Capture the cell that displays the provided text and extract its [x, y] central coordinate. 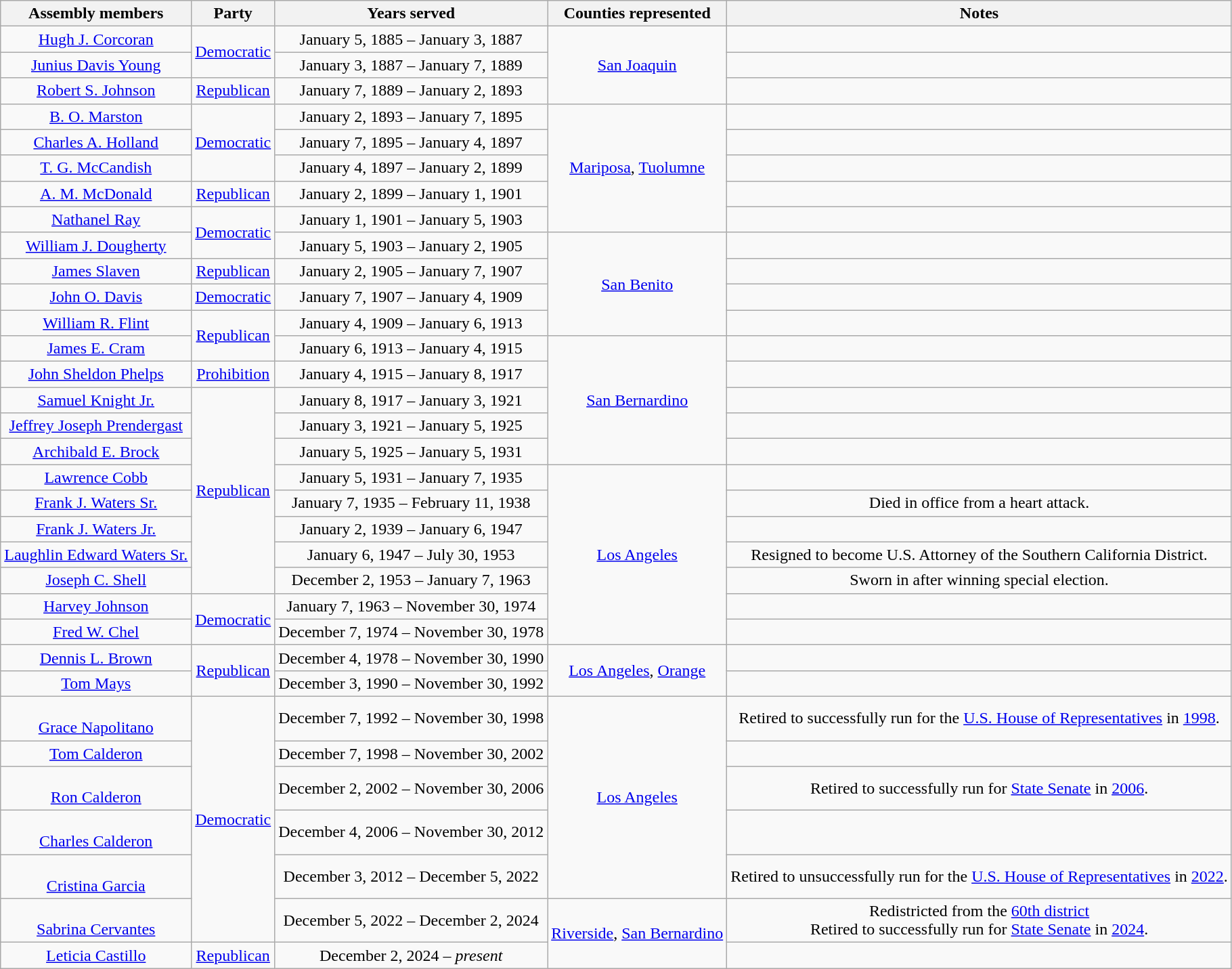
Hugh J. Corcoran [96, 39]
December 3, 1990 – November 30, 1992 [412, 683]
Charles A. Holland [96, 142]
Counties represented [638, 14]
Lawrence Cobb [96, 477]
Robert S. Johnson [96, 91]
Redistricted from the 60th districtRetired to successfully run for State Senate in 2024. [980, 921]
William J. Dougherty [96, 245]
January 3, 1921 – January 5, 1925 [412, 426]
John O. Davis [96, 297]
Notes [980, 14]
Nathanel Ray [96, 219]
January 2, 1939 – January 6, 1947 [412, 529]
Assembly members [96, 14]
Prohibition [233, 374]
Sabrina Cervantes [96, 921]
Riverside, San Bernardino [638, 933]
Laughlin Edward Waters Sr. [96, 555]
December 4, 1978 – November 30, 1990 [412, 658]
January 6, 1913 – January 4, 1915 [412, 349]
December 2, 2002 – November 30, 2006 [412, 788]
December 5, 2022 – December 2, 2024 [412, 921]
Samuel Knight Jr. [96, 400]
January 5, 1903 – January 2, 1905 [412, 245]
January 8, 1917 – January 3, 1921 [412, 400]
San Benito [638, 284]
San Bernardino [638, 400]
January 4, 1909 – January 6, 1913 [412, 323]
Jeffrey Joseph Prendergast [96, 426]
Joseph C. Shell [96, 580]
December 4, 2006 – November 30, 2012 [412, 833]
December 7, 1992 – November 30, 1998 [412, 718]
Los Angeles, Orange [638, 670]
Sworn in after winning special election. [980, 580]
January 5, 1931 – January 7, 1935 [412, 477]
Junius Davis Young [96, 65]
John Sheldon Phelps [96, 374]
January 2, 1905 – January 7, 1907 [412, 271]
January 1, 1901 – January 5, 1903 [412, 219]
January 5, 1925 – January 5, 1931 [412, 452]
January 4, 1897 – January 2, 1899 [412, 168]
Frank J. Waters Sr. [96, 503]
Resigned to become U.S. Attorney of the Southern California District. [980, 555]
Fred W. Chel [96, 632]
James E. Cram [96, 349]
December 7, 1974 – November 30, 1978 [412, 632]
T. G. McCandish [96, 168]
Retired to successfully run for the U.S. House of Representatives in 1998. [980, 718]
January 6, 1947 – July 30, 1953 [412, 555]
Ron Calderon [96, 788]
A. M. McDonald [96, 194]
December 7, 1998 – November 30, 2002 [412, 754]
December 3, 2012 – December 5, 2022 [412, 876]
December 2, 2024 – present [412, 955]
San Joaquin [638, 65]
January 7, 1963 – November 30, 1974 [412, 606]
Died in office from a heart attack. [980, 503]
Grace Napolitano [96, 718]
Frank J. Waters Jr. [96, 529]
January 3, 1887 – January 7, 1889 [412, 65]
William R. Flint [96, 323]
Tom Calderon [96, 754]
James Slaven [96, 271]
December 2, 1953 – January 7, 1963 [412, 580]
Cristina Garcia [96, 876]
Leticia Castillo [96, 955]
January 7, 1895 – January 4, 1897 [412, 142]
Party [233, 14]
January 2, 1899 – January 1, 1901 [412, 194]
Years served [412, 14]
Retired to unsuccessfully run for the U.S. House of Representatives in 2022. [980, 876]
January 7, 1907 – January 4, 1909 [412, 297]
January 4, 1915 – January 8, 1917 [412, 374]
Mariposa, Tuolumne [638, 168]
B. O. Marston [96, 116]
January 5, 1885 – January 3, 1887 [412, 39]
Retired to successfully run for State Senate in 2006. [980, 788]
Charles Calderon [96, 833]
Tom Mays [96, 683]
January 2, 1893 – January 7, 1895 [412, 116]
Archibald E. Brock [96, 452]
January 7, 1889 – January 2, 1893 [412, 91]
Dennis L. Brown [96, 658]
January 7, 1935 – February 11, 1938 [412, 503]
Harvey Johnson [96, 606]
